Provide the [X, Y] coordinate of the cell's center where the given text is located.  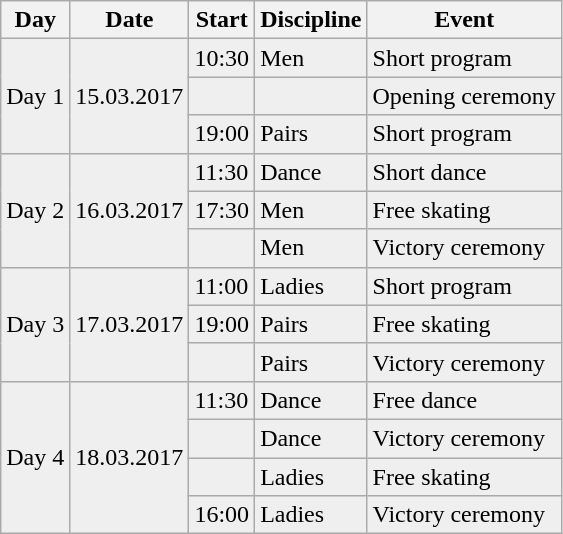
15.03.2017 [130, 96]
16.03.2017 [130, 210]
Discipline [311, 20]
Day 3 [36, 324]
Day 2 [36, 210]
Event [464, 20]
10:30 [222, 58]
16:00 [222, 515]
Day 4 [36, 457]
18.03.2017 [130, 457]
Start [222, 20]
17.03.2017 [130, 324]
Date [130, 20]
Opening ceremony [464, 96]
17:30 [222, 210]
Free dance [464, 400]
Day 1 [36, 96]
Short dance [464, 172]
11:00 [222, 286]
Day [36, 20]
